Find where the given text appears and provide that cell's center as (x, y) coordinate. 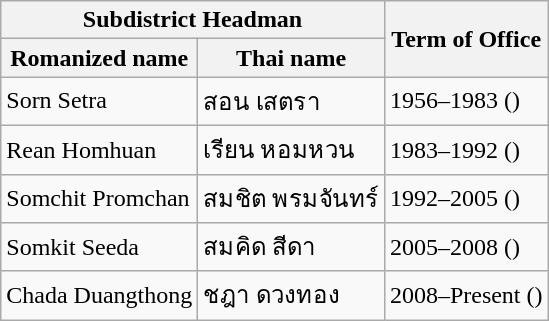
Romanized name (100, 58)
1956–1983 () (466, 102)
Chada Duangthong (100, 296)
Somkit Seeda (100, 248)
ชฎา ดวงทอง (292, 296)
1983–1992 () (466, 150)
Thai name (292, 58)
เรียน หอมหวน (292, 150)
Rean Homhuan (100, 150)
สมคิด สีดา (292, 248)
Somchit Promchan (100, 198)
สอน เสตรา (292, 102)
Sorn Setra (100, 102)
สมชิต พรมจันทร์ (292, 198)
1992–2005 () (466, 198)
2005–2008 () (466, 248)
Term of Office (466, 39)
2008–Present () (466, 296)
Subdistrict Headman (193, 20)
